For the text-containing cell, return its midpoint in [X, Y] coordinate format. 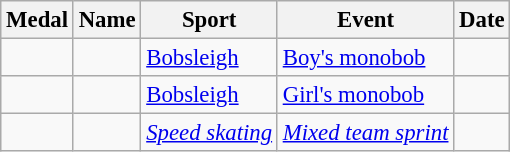
Name [107, 20]
Date [482, 20]
Boy's monobob [365, 58]
Girl's monobob [365, 95]
Sport [209, 20]
Event [365, 20]
Medal [38, 20]
Mixed team sprint [365, 133]
Speed skating [209, 133]
